Search for the cell housing the specified text and yield its [X, Y] center coordinate. 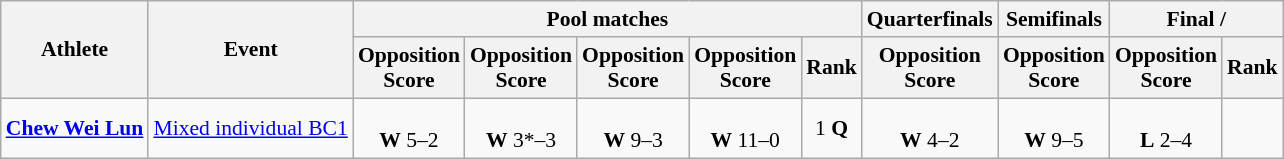
Quarterfinals [930, 19]
Final / [1196, 19]
W 4–2 [930, 128]
Event [250, 50]
W 11–0 [745, 128]
W 9–5 [1054, 128]
Chew Wei Lun [75, 128]
W 3*–3 [521, 128]
W 9–3 [633, 128]
Mixed individual BC1 [250, 128]
L 2–4 [1166, 128]
Athlete [75, 50]
Pool matches [608, 19]
1 Q [832, 128]
W 5–2 [409, 128]
Semifinals [1054, 19]
